Pinpoint the cell where the given text exists, returning its (x, y) midpoint coordinate. 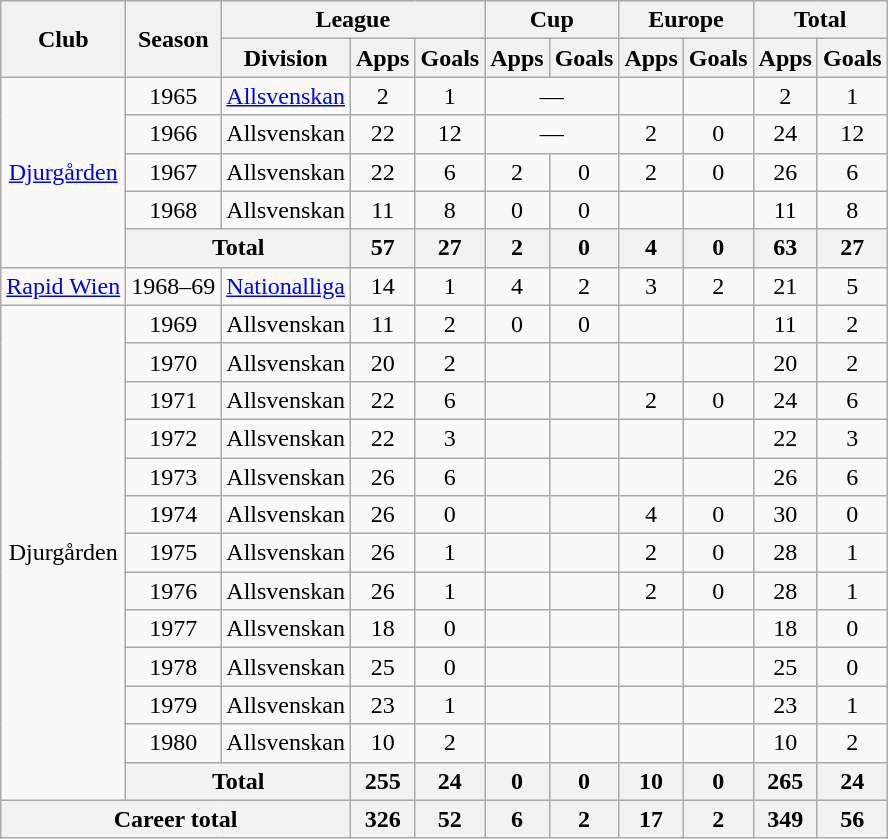
1978 (174, 667)
Career total (176, 819)
63 (785, 248)
1969 (174, 324)
52 (450, 819)
1980 (174, 743)
1975 (174, 553)
255 (383, 781)
349 (785, 819)
17 (651, 819)
1971 (174, 400)
Cup (552, 20)
5 (852, 286)
Rapid Wien (64, 286)
1968–69 (174, 286)
1979 (174, 705)
League (353, 20)
1972 (174, 438)
57 (383, 248)
1977 (174, 629)
1973 (174, 477)
Division (286, 58)
Season (174, 39)
30 (785, 515)
14 (383, 286)
Europe (686, 20)
1976 (174, 591)
265 (785, 781)
21 (785, 286)
Club (64, 39)
1970 (174, 362)
326 (383, 819)
1968 (174, 210)
Nationalliga (286, 286)
1966 (174, 134)
1974 (174, 515)
56 (852, 819)
1967 (174, 172)
1965 (174, 96)
